Detect which cell encompasses the target text, then output its (X, Y) center coordinate. 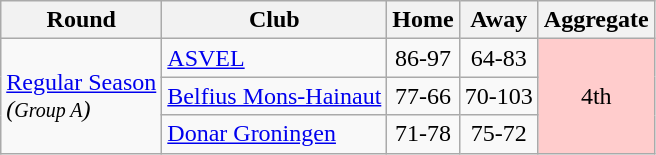
Donar Groningen (274, 134)
Regular Season(Group A) (82, 96)
ASVEL (274, 58)
86-97 (423, 58)
71-78 (423, 134)
Belfius Mons-Hainaut (274, 96)
77-66 (423, 96)
Club (274, 20)
64-83 (498, 58)
75-72 (498, 134)
Away (498, 20)
4th (596, 96)
Home (423, 20)
Round (82, 20)
70-103 (498, 96)
Aggregate (596, 20)
